Search for the cell housing the specified text and yield its (X, Y) center coordinate. 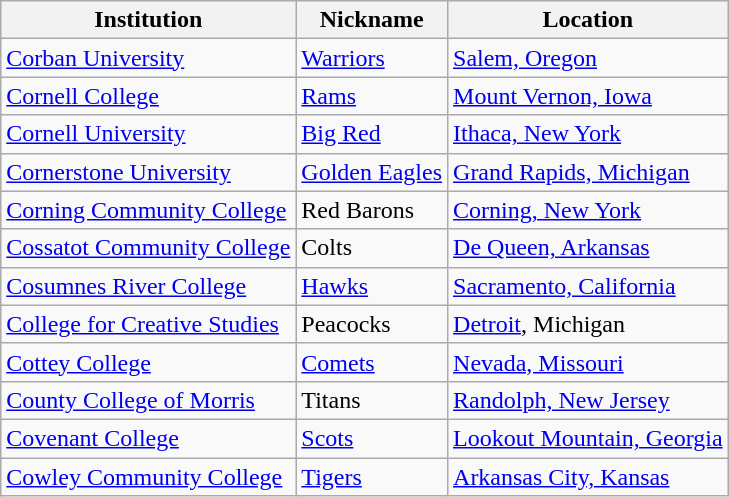
Peacocks (372, 324)
Big Red (372, 134)
Cornell College (148, 96)
Colts (372, 248)
Nickname (372, 20)
Grand Rapids, Michigan (588, 172)
Ithaca, New York (588, 134)
Institution (148, 20)
Arkansas City, Kansas (588, 477)
Cowley Community College (148, 477)
County College of Morris (148, 400)
Scots (372, 438)
Titans (372, 400)
Cornerstone University (148, 172)
Salem, Oregon (588, 58)
Tigers (372, 477)
Sacramento, California (588, 286)
Corban University (148, 58)
Cossatot Community College (148, 248)
Covenant College (148, 438)
College for Creative Studies (148, 324)
Lookout Mountain, Georgia (588, 438)
Randolph, New Jersey (588, 400)
Cosumnes River College (148, 286)
Detroit, Michigan (588, 324)
Cottey College (148, 362)
Warriors (372, 58)
Corning Community College (148, 210)
Red Barons (372, 210)
Rams (372, 96)
Comets (372, 362)
Mount Vernon, Iowa (588, 96)
Golden Eagles (372, 172)
Cornell University (148, 134)
Location (588, 20)
Hawks (372, 286)
Corning, New York (588, 210)
De Queen, Arkansas (588, 248)
Nevada, Missouri (588, 362)
